Output the (x, y) coordinate of the center of the cell containing the given text.  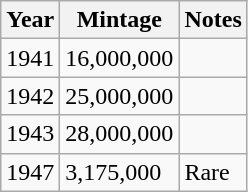
3,175,000 (120, 172)
Year (30, 20)
1942 (30, 96)
1947 (30, 172)
25,000,000 (120, 96)
1943 (30, 134)
Mintage (120, 20)
1941 (30, 58)
Notes (213, 20)
Rare (213, 172)
16,000,000 (120, 58)
28,000,000 (120, 134)
